Provide the [x, y] coordinate of the cell's center where the given text is located.  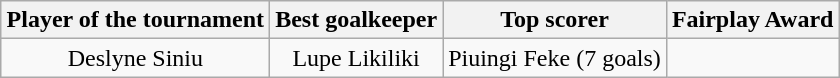
Lupe Likiliki [356, 58]
Player of the tournament [136, 20]
Fairplay Award [752, 20]
Deslyne Siniu [136, 58]
Piuingi Feke (7 goals) [555, 58]
Best goalkeeper [356, 20]
Top scorer [555, 20]
